From the cell containing the given text, extract its center point as (x, y) coordinate. 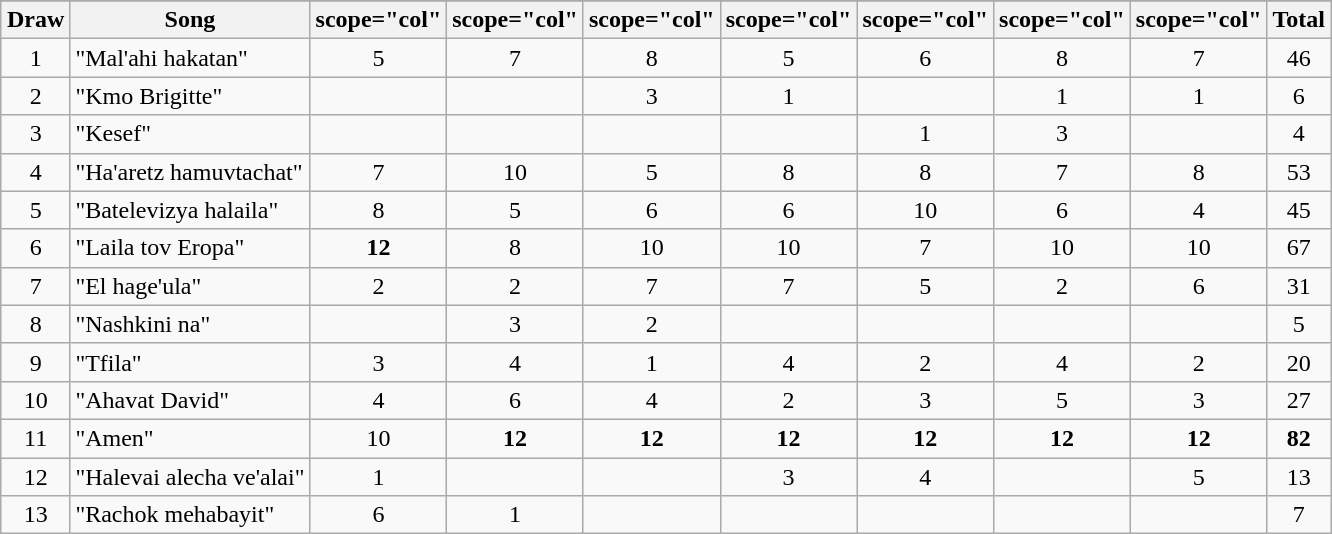
"Nashkini na" (190, 324)
9 (35, 362)
67 (1299, 248)
"Laila tov Eropa" (190, 248)
11 (35, 438)
"Batelevizya halaila" (190, 210)
46 (1299, 58)
45 (1299, 210)
82 (1299, 438)
"Rachok mehabayit" (190, 515)
31 (1299, 286)
"Tfila" (190, 362)
"Kmo Brigitte" (190, 96)
Song (190, 20)
"Halevai alecha ve'alai" (190, 477)
"Kesef" (190, 134)
Draw (35, 20)
"Amen" (190, 438)
20 (1299, 362)
"El hage'ula" (190, 286)
"Ha'aretz hamuvtachat" (190, 172)
53 (1299, 172)
27 (1299, 400)
Total (1299, 20)
"Ahavat David" (190, 400)
"Mal'ahi hakatan" (190, 58)
